Locate the cell with the specified text and output its (x, y) center coordinate. 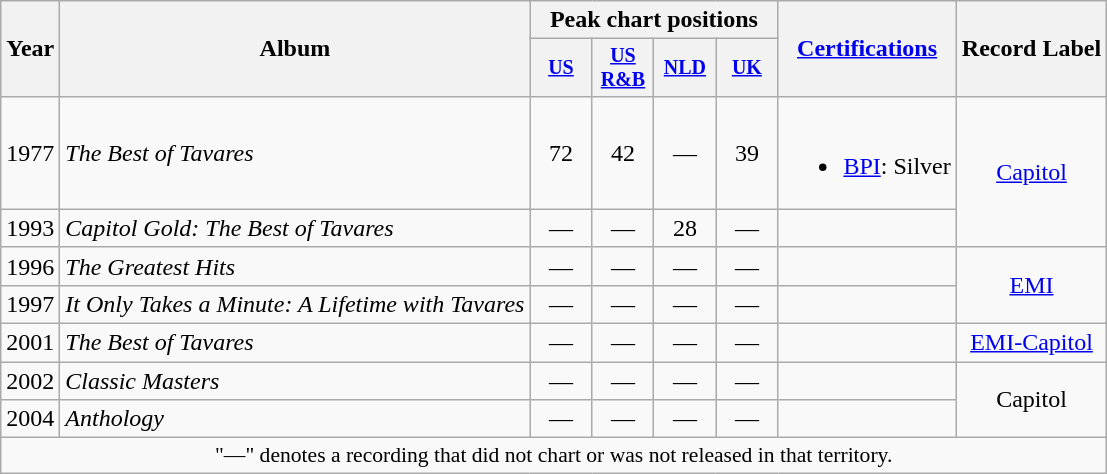
Capitol Gold: The Best of Tavares (295, 228)
Classic Masters (295, 381)
US (561, 68)
1996 (30, 266)
72 (561, 152)
Anthology (295, 419)
Year (30, 49)
BPI: Silver (867, 152)
"—" denotes a recording that did not chart or was not released in that territory. (554, 456)
1993 (30, 228)
EMI (1031, 285)
EMI-Capitol (1031, 343)
UK (747, 68)
1997 (30, 304)
28 (685, 228)
It Only Takes a Minute: A Lifetime with Tavares (295, 304)
2001 (30, 343)
Record Label (1031, 49)
USR&B (623, 68)
39 (747, 152)
NLD (685, 68)
Peak chart positions (654, 20)
1977 (30, 152)
42 (623, 152)
Album (295, 49)
The Greatest Hits (295, 266)
Certifications (867, 49)
2004 (30, 419)
2002 (30, 381)
